Locate the cell with the specified text and output its [X, Y] center coordinate. 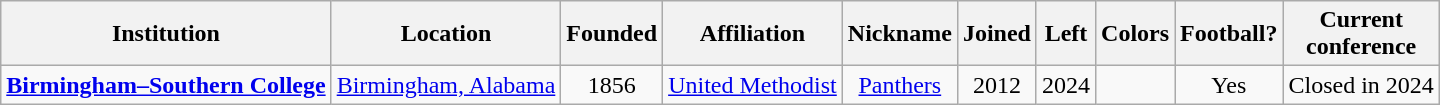
Location [446, 34]
Left [1066, 34]
Currentconference [1361, 34]
Founded [612, 34]
Affiliation [753, 34]
Birmingham, Alabama [446, 85]
Colors [1136, 34]
Joined [996, 34]
Birmingham–Southern College [166, 85]
Institution [166, 34]
2024 [1066, 85]
Yes [1229, 85]
United Methodist [753, 85]
1856 [612, 85]
Closed in 2024 [1361, 85]
Panthers [900, 85]
Nickname [900, 34]
Football? [1229, 34]
2012 [996, 85]
